For the text-containing cell, return its midpoint in [x, y] coordinate format. 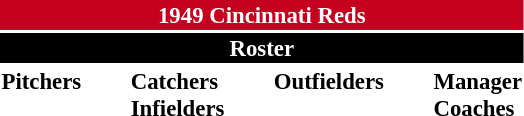
1949 Cincinnati Reds [262, 15]
Roster [262, 48]
